Output the (x, y) coordinate of the center of the cell containing the given text.  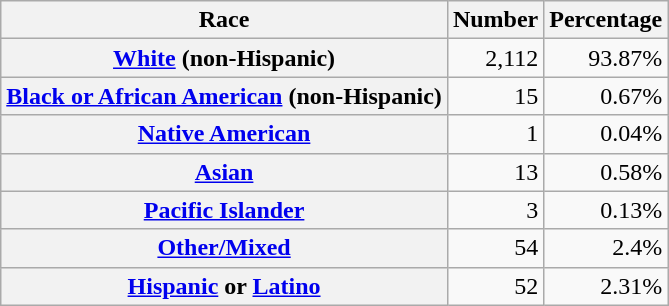
0.67% (606, 96)
1 (495, 134)
52 (495, 286)
Black or African American (non-Hispanic) (224, 96)
93.87% (606, 58)
Other/Mixed (224, 248)
13 (495, 172)
Native American (224, 134)
0.04% (606, 134)
0.58% (606, 172)
2.31% (606, 286)
Hispanic or Latino (224, 286)
Percentage (606, 20)
54 (495, 248)
Number (495, 20)
Pacific Islander (224, 210)
15 (495, 96)
2,112 (495, 58)
3 (495, 210)
0.13% (606, 210)
Race (224, 20)
Asian (224, 172)
White (non-Hispanic) (224, 58)
2.4% (606, 248)
